Determine the [x, y] coordinate at the center of the cell enclosing the given text.  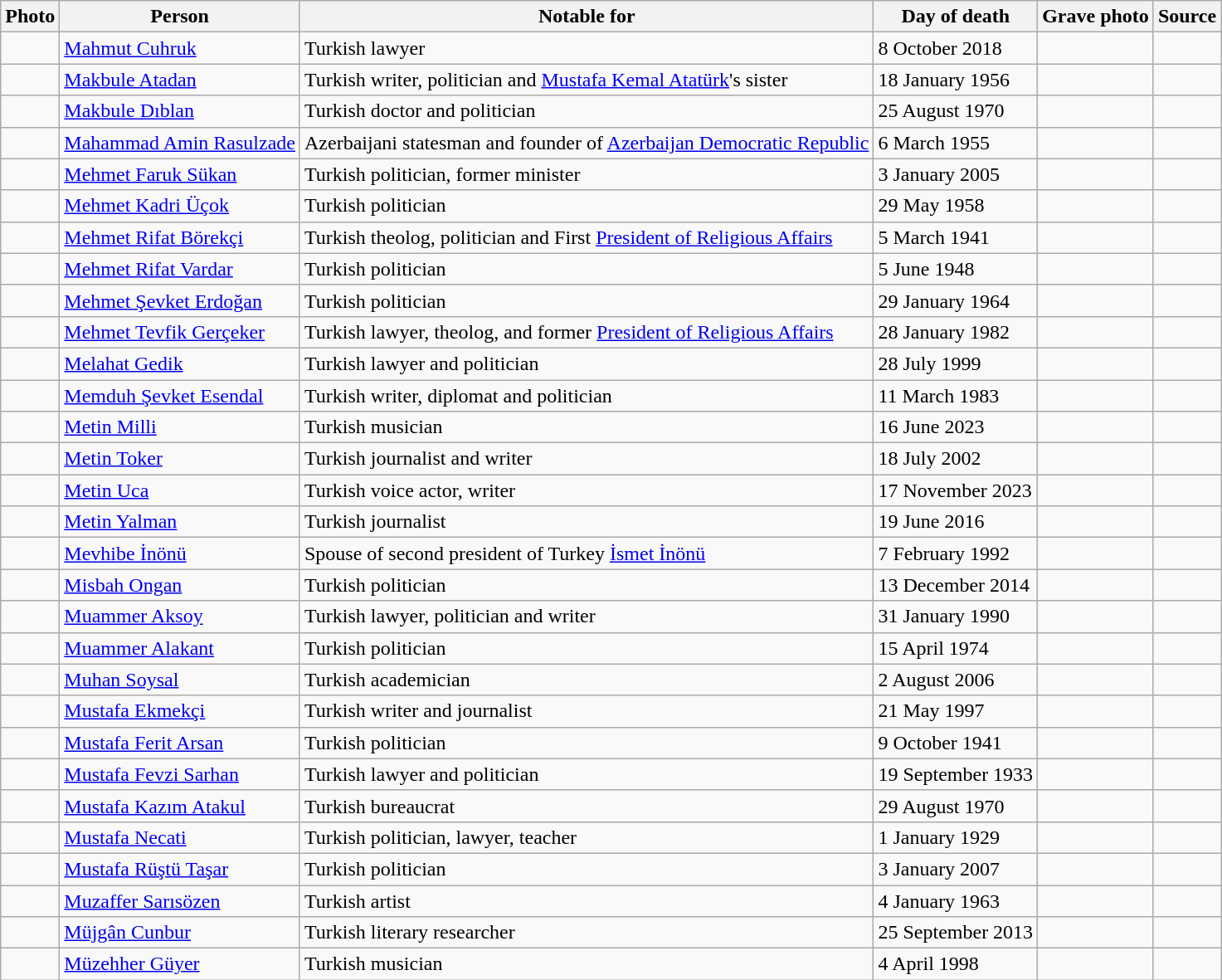
Mehmet Şevket Erdoğan [180, 300]
Turkish writer, diplomat and politician [586, 396]
Azerbaijani statesman and founder of Azerbaijan Democratic Republic [586, 143]
5 June 1948 [956, 269]
Makbule Dıblan [180, 111]
Turkish writer and journalist [586, 711]
21 May 1997 [956, 711]
Mahammad Amin Rasulzade [180, 143]
Turkish writer, politician and Mustafa Kemal Atatürk's sister [586, 80]
5 March 1941 [956, 237]
29 August 1970 [956, 806]
Turkish bureaucrat [586, 806]
Metin Toker [180, 459]
18 January 1956 [956, 80]
18 July 2002 [956, 459]
Mehmet Faruk Sükan [180, 174]
Melahat Gedik [180, 363]
8 October 2018 [956, 48]
11 March 1983 [956, 396]
Mustafa Necati [180, 837]
Turkish politician, former minister [586, 174]
Turkish artist [586, 900]
Turkish politician, lawyer, teacher [586, 837]
Mevhibe İnönü [180, 553]
29 January 1964 [956, 300]
Grave photo [1096, 17]
Metin Uca [180, 490]
6 March 1955 [956, 143]
Turkish academician [586, 680]
Metin Yalman [180, 522]
3 January 2007 [956, 869]
Person [180, 17]
Spouse of second president of Turkey İsmet İnönü [586, 553]
Muammer Alakant [180, 648]
7 February 1992 [956, 553]
Turkish lawyer [586, 48]
29 May 1958 [956, 206]
19 June 2016 [956, 522]
19 September 1933 [956, 774]
13 December 2014 [956, 585]
Misbah Ongan [180, 585]
Mehmet Rifat Vardar [180, 269]
Notable for [586, 17]
25 September 2013 [956, 933]
Mehmet Rifat Börekçi [180, 237]
Turkish lawyer, politician and writer [586, 617]
3 January 2005 [956, 174]
Turkish theolog, politician and First President of Religious Affairs [586, 237]
Makbule Atadan [180, 80]
4 January 1963 [956, 900]
Memduh Şevket Esendal [180, 396]
Mustafa Rüştü Taşar [180, 869]
Day of death [956, 17]
28 July 1999 [956, 363]
Turkish voice actor, writer [586, 490]
Mustafa Ekmekçi [180, 711]
16 June 2023 [956, 427]
Photo [30, 17]
Mehmet Kadri Üçok [180, 206]
Mustafa Ferit Arsan [180, 743]
Mustafa Fevzi Sarhan [180, 774]
Turkish journalist [586, 522]
Muhan Soysal [180, 680]
2 August 2006 [956, 680]
31 January 1990 [956, 617]
Müjgân Cunbur [180, 933]
4 April 1998 [956, 964]
Metin Milli [180, 427]
Turkish literary researcher [586, 933]
Mustafa Kazım Atakul [180, 806]
Turkish journalist and writer [586, 459]
25 August 1970 [956, 111]
9 October 1941 [956, 743]
28 January 1982 [956, 332]
Müzehher Güyer [180, 964]
Turkish lawyer, theolog, and former President of Religious Affairs [586, 332]
15 April 1974 [956, 648]
17 November 2023 [956, 490]
Mahmut Cuhruk [180, 48]
Muzaffer Sarısözen [180, 900]
1 January 1929 [956, 837]
Turkish doctor and politician [586, 111]
Mehmet Tevfik Gerçeker [180, 332]
Source [1186, 17]
Muammer Aksoy [180, 617]
